From the cell containing the given text, extract its center point as (x, y) coordinate. 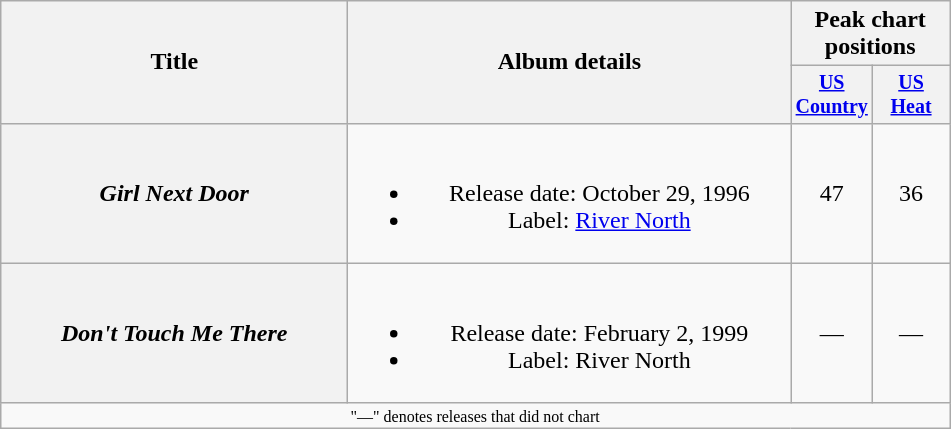
US Heat (912, 94)
Release date: February 2, 1999Label: River North (570, 333)
Girl Next Door (174, 193)
Release date: October 29, 1996Label: River North (570, 193)
Don't Touch Me There (174, 333)
Peak chartpositions (870, 34)
US Country (832, 94)
Album details (570, 62)
"—" denotes releases that did not chart (476, 415)
47 (832, 193)
Title (174, 62)
36 (912, 193)
